Find where the given text appears and provide that cell's center as (x, y) coordinate. 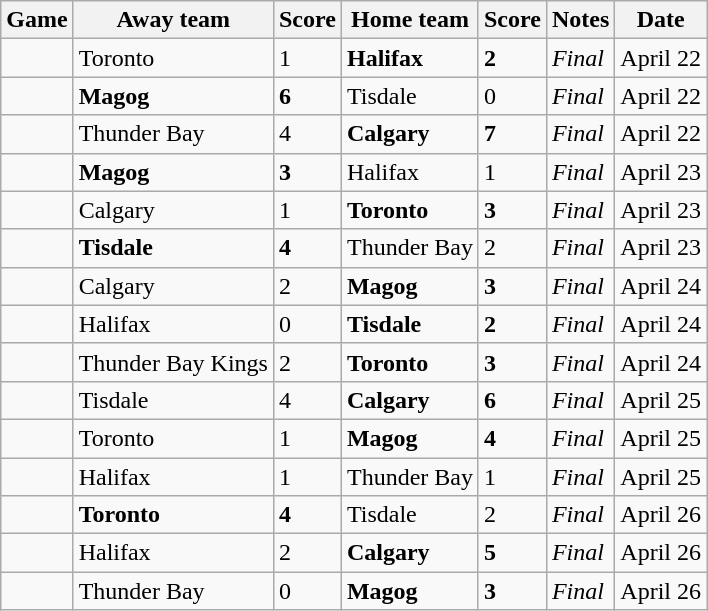
7 (512, 134)
5 (512, 553)
Date (661, 20)
Thunder Bay Kings (173, 362)
Home team (410, 20)
Notes (580, 20)
Away team (173, 20)
Game (37, 20)
